From the cell containing the given text, extract its center point as [x, y] coordinate. 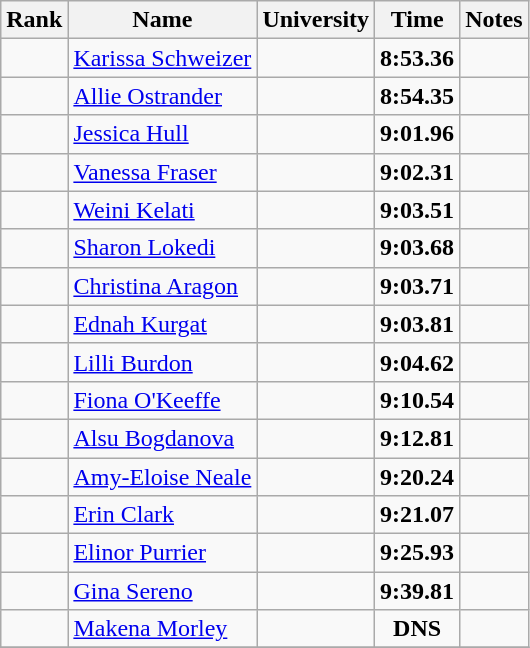
Fiona O'Keeffe [162, 400]
Sharon Lokedi [162, 248]
9:12.81 [418, 438]
8:54.35 [418, 96]
Elinor Purrier [162, 553]
Name [162, 20]
9:02.31 [418, 172]
9:01.96 [418, 134]
Vanessa Fraser [162, 172]
University [316, 20]
9:03.71 [418, 286]
Allie Ostrander [162, 96]
9:25.93 [418, 553]
Alsu Bogdanova [162, 438]
Karissa Schweizer [162, 58]
Amy-Eloise Neale [162, 477]
9:03.51 [418, 210]
9:03.81 [418, 324]
Erin Clark [162, 515]
8:53.36 [418, 58]
Ednah Kurgat [162, 324]
9:03.68 [418, 248]
9:10.54 [418, 400]
Lilli Burdon [162, 362]
Makena Morley [162, 629]
DNS [418, 629]
9:21.07 [418, 515]
Notes [494, 20]
Weini Kelati [162, 210]
Gina Sereno [162, 591]
Christina Aragon [162, 286]
9:39.81 [418, 591]
Time [418, 20]
Jessica Hull [162, 134]
Rank [34, 20]
9:04.62 [418, 362]
9:20.24 [418, 477]
